Provide the [x, y] coordinate of the cell's center where the given text is located.  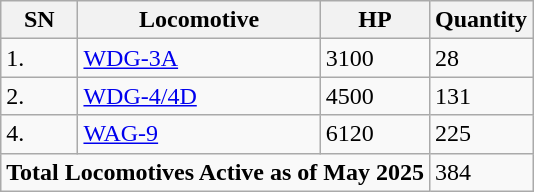
225 [482, 134]
WDG-4/4D [199, 96]
Locomotive [199, 20]
SN [40, 20]
28 [482, 58]
4. [40, 134]
HP [374, 20]
6120 [374, 134]
384 [482, 172]
WAG-9 [199, 134]
131 [482, 96]
3100 [374, 58]
1. [40, 58]
2. [40, 96]
Quantity [482, 20]
4500 [374, 96]
WDG-3A [199, 58]
Total Locomotives Active as of May 2025 [216, 172]
